Search for the cell housing the specified text and yield its (X, Y) center coordinate. 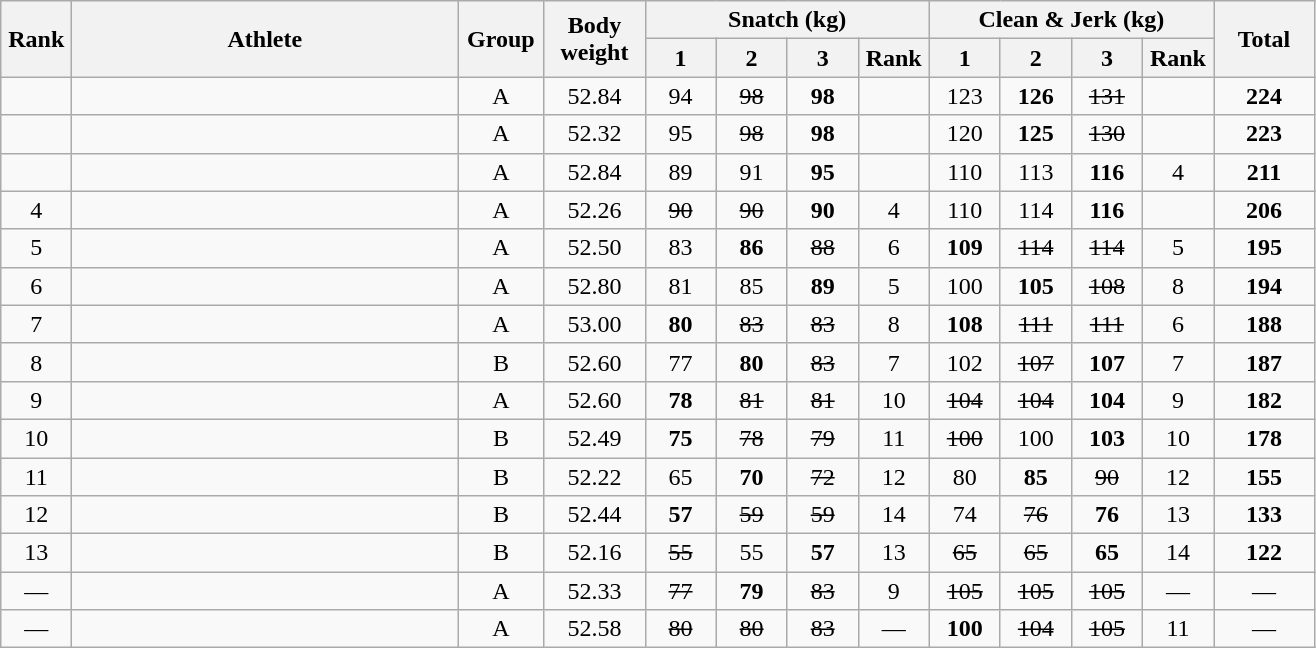
133 (1264, 515)
52.44 (594, 515)
178 (1264, 438)
Athlete (265, 39)
74 (964, 515)
91 (752, 172)
53.00 (594, 324)
52.26 (594, 210)
52.22 (594, 477)
188 (1264, 324)
52.16 (594, 553)
102 (964, 362)
52.58 (594, 629)
Group (501, 39)
120 (964, 134)
211 (1264, 172)
52.80 (594, 286)
52.49 (594, 438)
123 (964, 96)
52.32 (594, 134)
125 (1036, 134)
195 (1264, 248)
224 (1264, 96)
72 (822, 477)
113 (1036, 172)
130 (1106, 134)
187 (1264, 362)
103 (1106, 438)
109 (964, 248)
194 (1264, 286)
Body weight (594, 39)
86 (752, 248)
223 (1264, 134)
131 (1106, 96)
155 (1264, 477)
182 (1264, 400)
Clean & Jerk (kg) (1071, 20)
Total (1264, 39)
88 (822, 248)
70 (752, 477)
Snatch (kg) (787, 20)
52.33 (594, 591)
126 (1036, 96)
94 (680, 96)
206 (1264, 210)
75 (680, 438)
122 (1264, 553)
52.50 (594, 248)
